Extract the [X, Y] coordinate from the center of the cell holding the provided text.  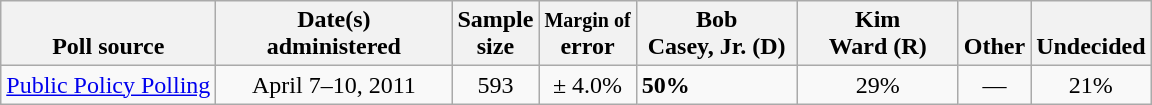
Bob Casey, Jr. (D) [716, 34]
Public Policy Polling [108, 85]
Undecided [1091, 34]
— [994, 85]
Samplesize [496, 34]
Other [994, 34]
593 [496, 85]
Margin oferror [588, 34]
Poll source [108, 34]
April 7–10, 2011 [334, 85]
29% [878, 85]
Date(s)administered [334, 34]
KimWard (R) [878, 34]
50% [716, 85]
21% [1091, 85]
± 4.0% [588, 85]
